Find where the given text appears and provide that cell's center as [X, Y] coordinate. 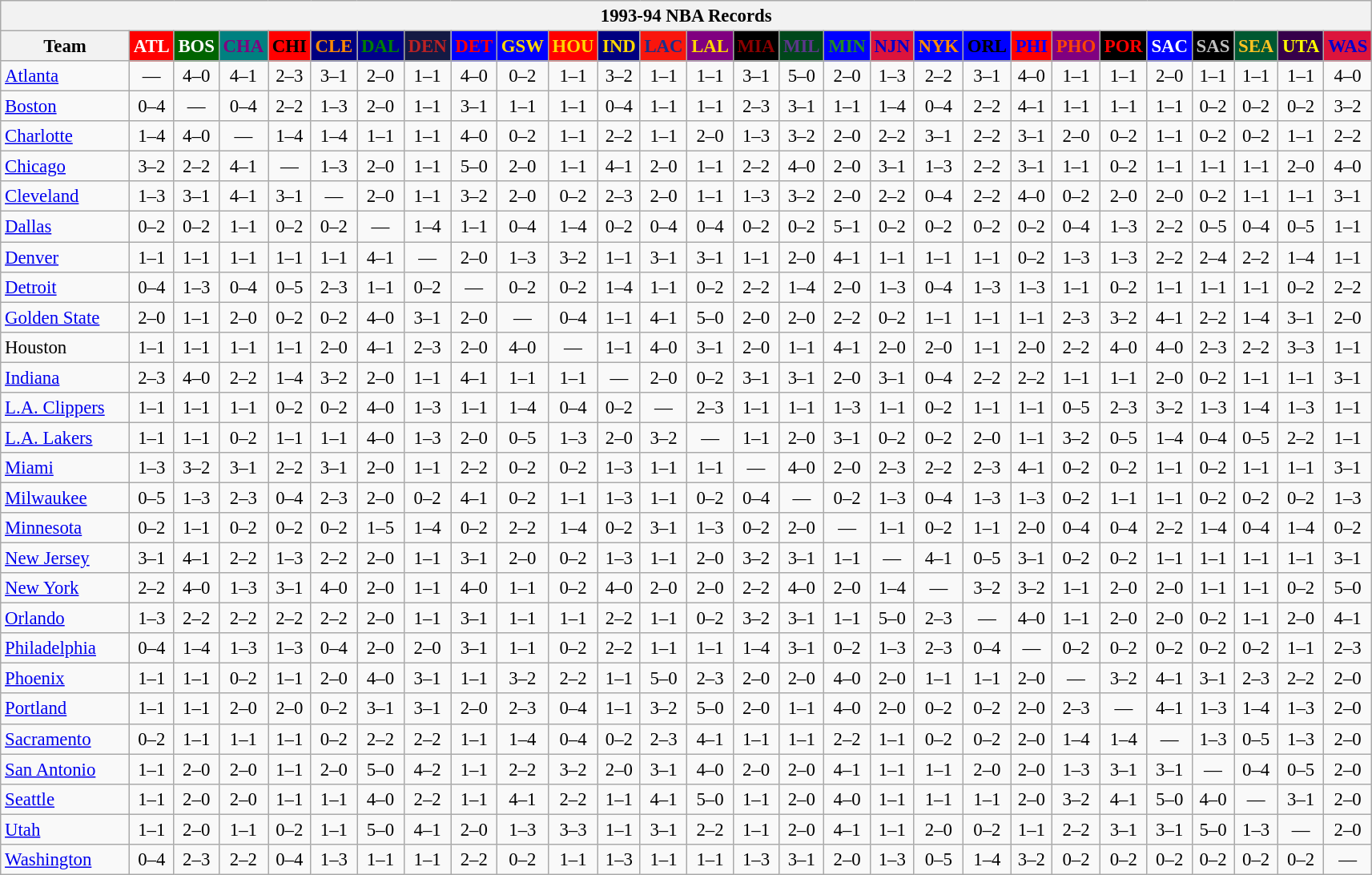
New York [66, 588]
GSW [522, 46]
Team [66, 46]
LAL [710, 46]
POR [1123, 46]
Philadelphia [66, 648]
NYK [939, 46]
Utah [66, 829]
PHI [1032, 46]
DET [474, 46]
ATL [151, 46]
Chicago [66, 167]
4–2 [428, 769]
Charlotte [66, 136]
Cleveland [66, 196]
SAS [1213, 46]
Minnesota [66, 528]
Milwaukee [66, 498]
SAC [1169, 46]
HOU [573, 46]
Phoenix [66, 679]
New Jersey [66, 558]
Detroit [66, 287]
PHO [1076, 46]
CLE [333, 46]
Denver [66, 257]
MIN [847, 46]
IND [619, 46]
CHA [243, 46]
Seattle [66, 799]
DAL [381, 46]
NJN [892, 46]
MIL [802, 46]
Atlanta [66, 76]
UTA [1301, 46]
BOS [196, 46]
Indiana [66, 377]
L.A. Lakers [66, 437]
2–4 [1213, 257]
1–5 [381, 528]
Houston [66, 347]
DEN [428, 46]
CHI [289, 46]
San Antonio [66, 769]
ORL [987, 46]
1993-94 NBA Records [686, 16]
Boston [66, 107]
L.A. Clippers [66, 408]
Orlando [66, 619]
Miami [66, 468]
Sacramento [66, 739]
LAC [663, 46]
WAS [1348, 46]
Dallas [66, 227]
Washington [66, 860]
SEA [1256, 46]
Portland [66, 709]
5–1 [847, 227]
Golden State [66, 317]
MIA [756, 46]
